Return [x, y] of the center of cell containing provided text 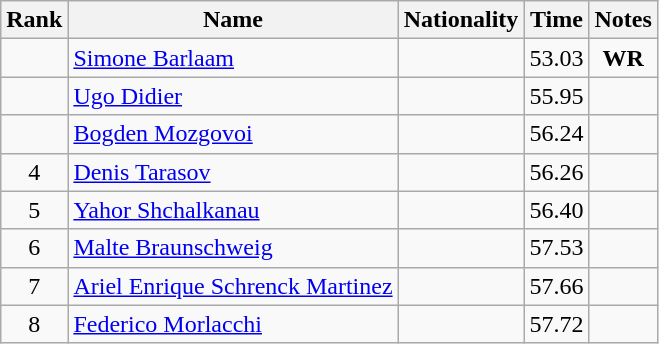
Nationality [461, 20]
55.95 [556, 96]
6 [34, 248]
56.26 [556, 172]
8 [34, 324]
5 [34, 210]
4 [34, 172]
Ariel Enrique Schrenck Martinez [233, 286]
57.72 [556, 324]
53.03 [556, 58]
Federico Morlacchi [233, 324]
Simone Barlaam [233, 58]
Time [556, 20]
Malte Braunschweig [233, 248]
WR [623, 58]
Denis Tarasov [233, 172]
Rank [34, 20]
7 [34, 286]
Name [233, 20]
57.66 [556, 286]
Yahor Shchalkanau [233, 210]
56.24 [556, 134]
Ugo Didier [233, 96]
Notes [623, 20]
56.40 [556, 210]
57.53 [556, 248]
Bogden Mozgovoi [233, 134]
